Capture the cell that displays the provided text and extract its (X, Y) central coordinate. 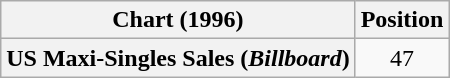
47 (402, 58)
US Maxi-Singles Sales (Billboard) (178, 58)
Chart (1996) (178, 20)
Position (402, 20)
